Capture the cell that displays the provided text and extract its (x, y) central coordinate. 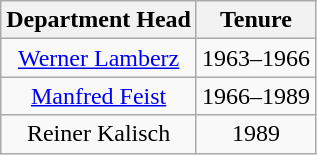
1966–1989 (256, 96)
Reiner Kalisch (99, 134)
Department Head (99, 20)
Manfred Feist (99, 96)
1989 (256, 134)
1963–1966 (256, 58)
Werner Lamberz (99, 58)
Tenure (256, 20)
